Return the (X, Y) coordinate for the center point of the cell that contains the specified text.  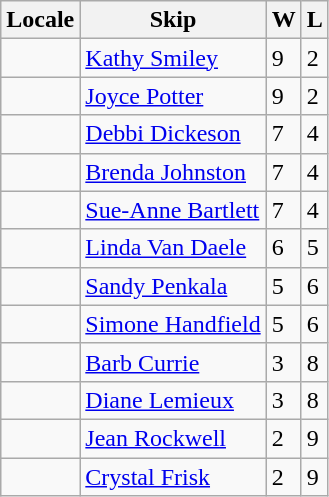
Sandy Penkala (173, 286)
Joyce Potter (173, 96)
Jean Rockwell (173, 438)
Locale (40, 20)
Skip (173, 20)
Sue-Anne Bartlett (173, 210)
Simone Handfield (173, 324)
Kathy Smiley (173, 58)
L (314, 20)
Linda Van Daele (173, 248)
W (284, 20)
Brenda Johnston (173, 172)
Debbi Dickeson (173, 134)
Diane Lemieux (173, 400)
Barb Currie (173, 362)
Crystal Frisk (173, 477)
